Determine the [x, y] coordinate at the center of the cell enclosing the given text.  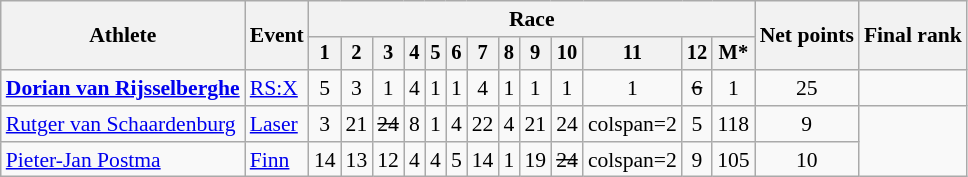
Net points [807, 36]
11 [632, 54]
118 [734, 124]
colspan=2 [632, 124]
10 [567, 54]
RS:X [277, 88]
12 [697, 54]
Athlete [123, 36]
Final rank [913, 36]
Rutger van Schaardenburg [123, 124]
M* [734, 54]
Laser [277, 124]
Race [532, 19]
22 [483, 124]
25 [807, 88]
Dorian van Rijsselberghe [123, 88]
7 [483, 54]
Event [277, 36]
2 [357, 54]
